Capture the cell that displays the provided text and extract its [X, Y] central coordinate. 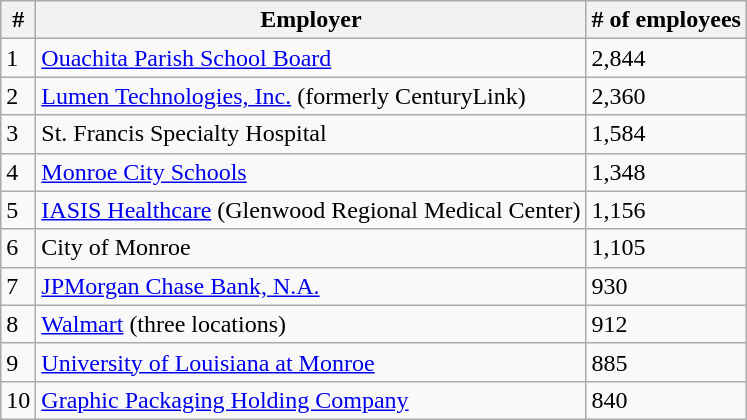
Lumen Technologies, Inc. (formerly CenturyLink) [311, 96]
2,844 [666, 58]
10 [18, 400]
# of employees [666, 20]
IASIS Healthcare (Glenwood Regional Medical Center) [311, 210]
9 [18, 362]
City of Monroe [311, 248]
Employer [311, 20]
840 [666, 400]
1 [18, 58]
5 [18, 210]
Monroe City Schools [311, 172]
885 [666, 362]
912 [666, 324]
Ouachita Parish School Board [311, 58]
JPMorgan Chase Bank, N.A. [311, 286]
University of Louisiana at Monroe [311, 362]
1,584 [666, 134]
7 [18, 286]
St. Francis Specialty Hospital [311, 134]
2,360 [666, 96]
1,156 [666, 210]
1,105 [666, 248]
Graphic Packaging Holding Company [311, 400]
# [18, 20]
2 [18, 96]
8 [18, 324]
6 [18, 248]
930 [666, 286]
3 [18, 134]
4 [18, 172]
1,348 [666, 172]
Walmart (three locations) [311, 324]
